For the text-containing cell, return its midpoint in [x, y] coordinate format. 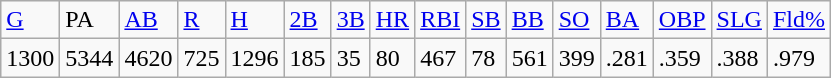
.388 [739, 58]
1300 [30, 58]
80 [392, 58]
35 [350, 58]
G [30, 20]
.359 [682, 58]
SLG [739, 20]
Fld% [798, 20]
5344 [90, 58]
AB [148, 20]
.281 [626, 58]
725 [202, 58]
OBP [682, 20]
185 [308, 58]
561 [530, 58]
H [254, 20]
399 [576, 58]
HR [392, 20]
467 [440, 58]
SO [576, 20]
1296 [254, 58]
BB [530, 20]
RBI [440, 20]
3B [350, 20]
BA [626, 20]
4620 [148, 58]
2B [308, 20]
R [202, 20]
PA [90, 20]
78 [486, 58]
SB [486, 20]
.979 [798, 58]
